Search for the cell housing the specified text and yield its (x, y) center coordinate. 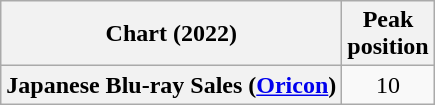
10 (388, 85)
Japanese Blu-ray Sales (Oricon) (172, 85)
Chart (2022) (172, 34)
Peak position (388, 34)
